For the text-containing cell, return its midpoint in (X, Y) coordinate format. 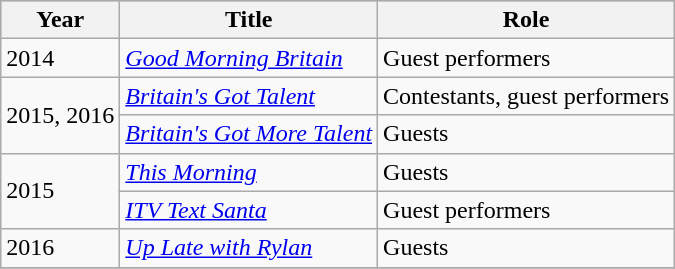
2016 (60, 248)
2015 (60, 191)
Good Morning Britain (249, 58)
Britain's Got More Talent (249, 134)
2014 (60, 58)
Role (526, 20)
Britain's Got Talent (249, 96)
Up Late with Rylan (249, 248)
Contestants, guest performers (526, 96)
ITV Text Santa (249, 210)
Year (60, 20)
2015, 2016 (60, 115)
Title (249, 20)
This Morning (249, 172)
